Determine the (x, y) coordinate at the center of the cell enclosing the given text.  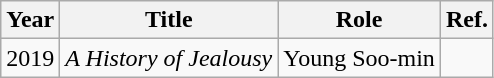
Title (169, 20)
Young Soo-min (360, 58)
Year (30, 20)
Role (360, 20)
A History of Jealousy (169, 58)
Ref. (466, 20)
2019 (30, 58)
